Return the [x, y] coordinate for the center point of the cell that contains the specified text.  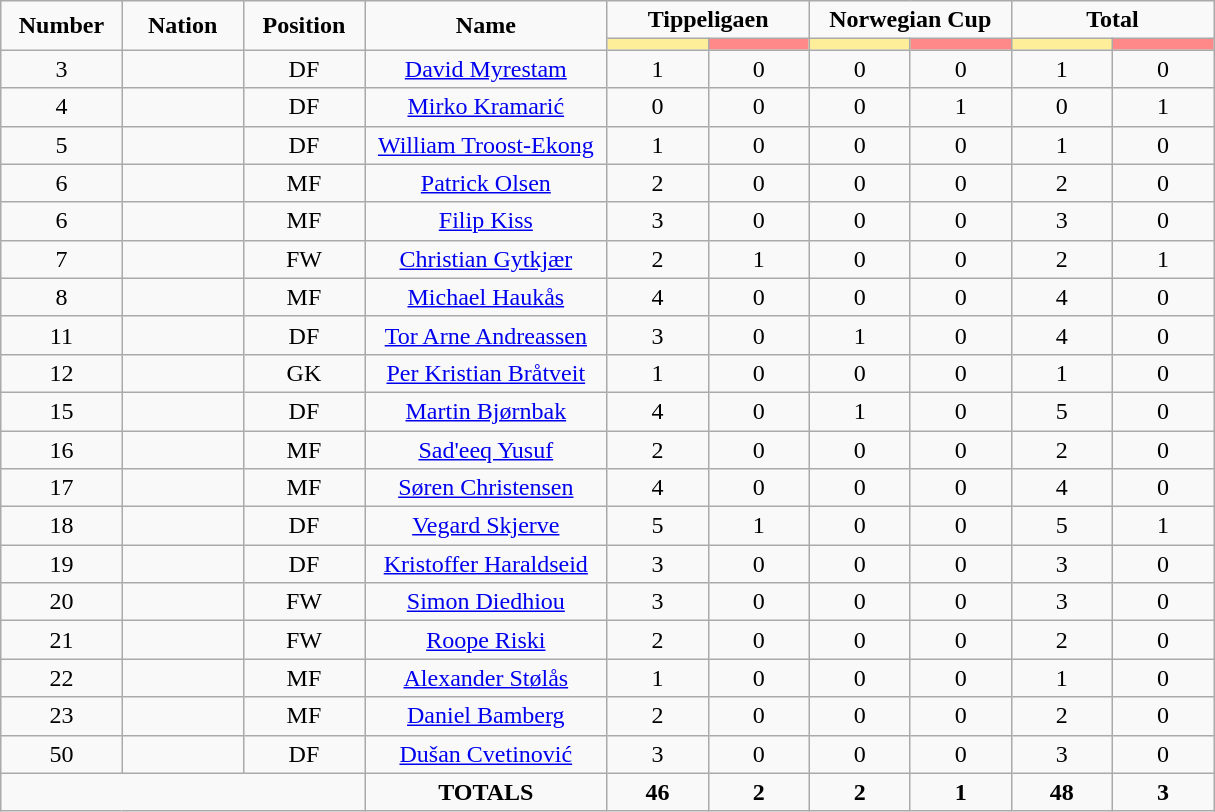
Kristoffer Haraldseid [486, 564]
22 [62, 678]
23 [62, 716]
46 [658, 792]
Martin Bjørnbak [486, 411]
Total [1112, 20]
Name [486, 26]
Per Kristian Bråtveit [486, 373]
Daniel Bamberg [486, 716]
18 [62, 526]
Norwegian Cup [910, 20]
8 [62, 297]
Position [304, 26]
Søren Christensen [486, 488]
17 [62, 488]
Simon Diedhiou [486, 602]
Mirko Kramarić [486, 107]
David Myrestam [486, 69]
Filip Kiss [486, 221]
19 [62, 564]
Alexander Stølås [486, 678]
21 [62, 640]
Michael Haukås [486, 297]
Roope Riski [486, 640]
7 [62, 259]
Sad'eeq Yusuf [486, 449]
20 [62, 602]
Dušan Cvetinović [486, 754]
16 [62, 449]
11 [62, 335]
Vegard Skjerve [486, 526]
Tor Arne Andreassen [486, 335]
GK [304, 373]
15 [62, 411]
Nation [182, 26]
50 [62, 754]
Tippeligaen [708, 20]
Patrick Olsen [486, 183]
48 [1062, 792]
TOTALS [486, 792]
William Troost-Ekong [486, 145]
12 [62, 373]
Number [62, 26]
Christian Gytkjær [486, 259]
